Return the (x, y) coordinate for the center point of the cell that contains the specified text.  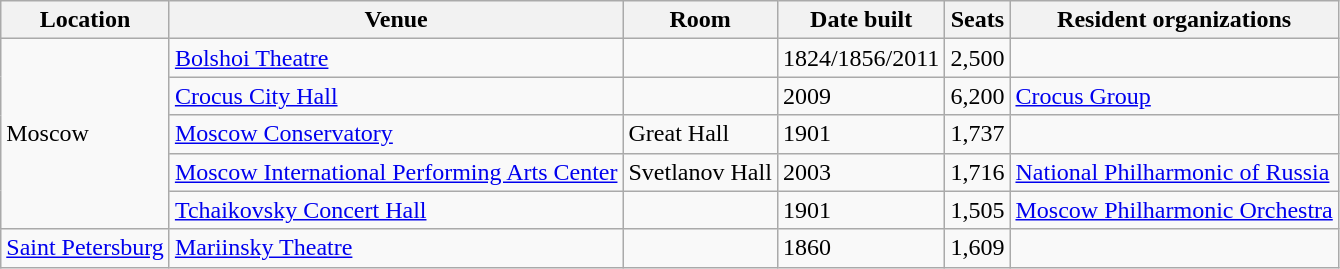
1,505 (978, 210)
Crocus Group (1174, 96)
Resident organizations (1174, 20)
Moscow International Performing Arts Center (396, 172)
1,716 (978, 172)
1824/1856/2011 (861, 58)
Venue (396, 20)
Room (700, 20)
Bolshoi Theatre (396, 58)
Saint Petersburg (86, 248)
6,200 (978, 96)
Moscow Philharmonic Orchestra (1174, 210)
1,609 (978, 248)
2009 (861, 96)
Svetlanov Hall (700, 172)
1,737 (978, 134)
Mariinsky Theatre (396, 248)
Tchaikovsky Concert Hall (396, 210)
National Philharmonic of Russia (1174, 172)
Seats (978, 20)
Crocus City Hall (396, 96)
Great Hall (700, 134)
1860 (861, 248)
Date built (861, 20)
2003 (861, 172)
2,500 (978, 58)
Location (86, 20)
Moscow (86, 134)
Moscow Conservatory (396, 134)
